Locate the cell with the specified text and output its (x, y) center coordinate. 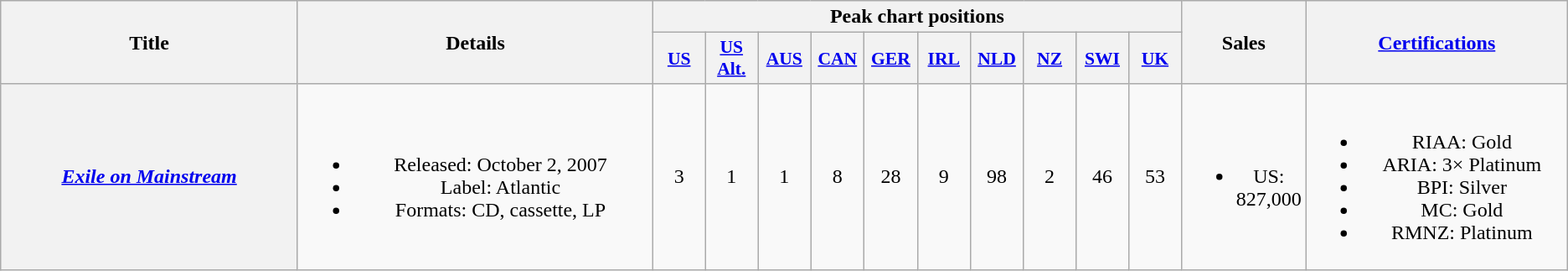
NLD (997, 59)
46 (1102, 176)
9 (943, 176)
GER (891, 59)
3 (679, 176)
US (679, 59)
Sales (1243, 42)
2 (1050, 176)
Released: October 2, 2007Label: AtlanticFormats: CD, cassette, LP (475, 176)
Certifications (1436, 42)
Title (149, 42)
IRL (943, 59)
SWI (1102, 59)
NZ (1050, 59)
53 (1156, 176)
UK (1156, 59)
US: 827,000 (1243, 176)
Exile on Mainstream (149, 176)
Peak chart positions (918, 17)
RIAA: GoldARIA: 3× PlatinumBPI: SilverMC: GoldRMNZ: Platinum (1436, 176)
28 (891, 176)
Details (475, 42)
8 (838, 176)
98 (997, 176)
USAlt. (732, 59)
CAN (838, 59)
AUS (784, 59)
